Determine the [X, Y] coordinate at the center of the cell enclosing the given text.  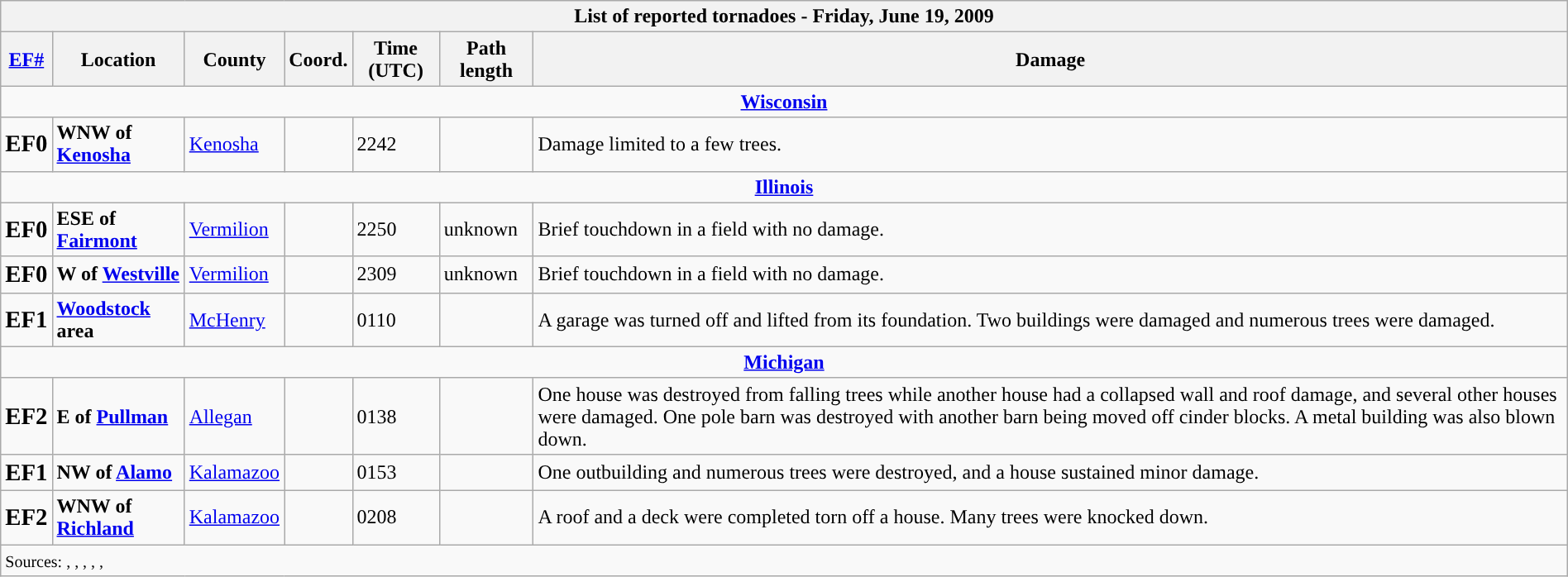
2309 [395, 274]
One outbuilding and numerous trees were destroyed, and a house sustained minor damage. [1050, 472]
0138 [395, 416]
Time (UTC) [395, 60]
Wisconsin [784, 102]
Path length [486, 60]
Damage limited to a few trees. [1050, 144]
ESE of Fairmont [118, 230]
EF# [26, 60]
Illinois [784, 187]
0153 [395, 472]
A garage was turned off and lifted from its foundation. Two buildings were damaged and numerous trees were damaged. [1050, 319]
0208 [395, 517]
Sources: , , , , , [784, 560]
County [234, 60]
Michigan [784, 362]
2250 [395, 230]
Woodstock area [118, 319]
0110 [395, 319]
McHenry [234, 319]
List of reported tornadoes - Friday, June 19, 2009 [784, 17]
E of Pullman [118, 416]
A roof and a deck were completed torn off a house. Many trees were knocked down. [1050, 517]
Coord. [318, 60]
Kenosha [234, 144]
2242 [395, 144]
WNW of Richland [118, 517]
W of Westville [118, 274]
Damage [1050, 60]
NW of Alamo [118, 472]
WNW of Kenosha [118, 144]
Location [118, 60]
Allegan [234, 416]
